Search for the cell housing the specified text and yield its [x, y] center coordinate. 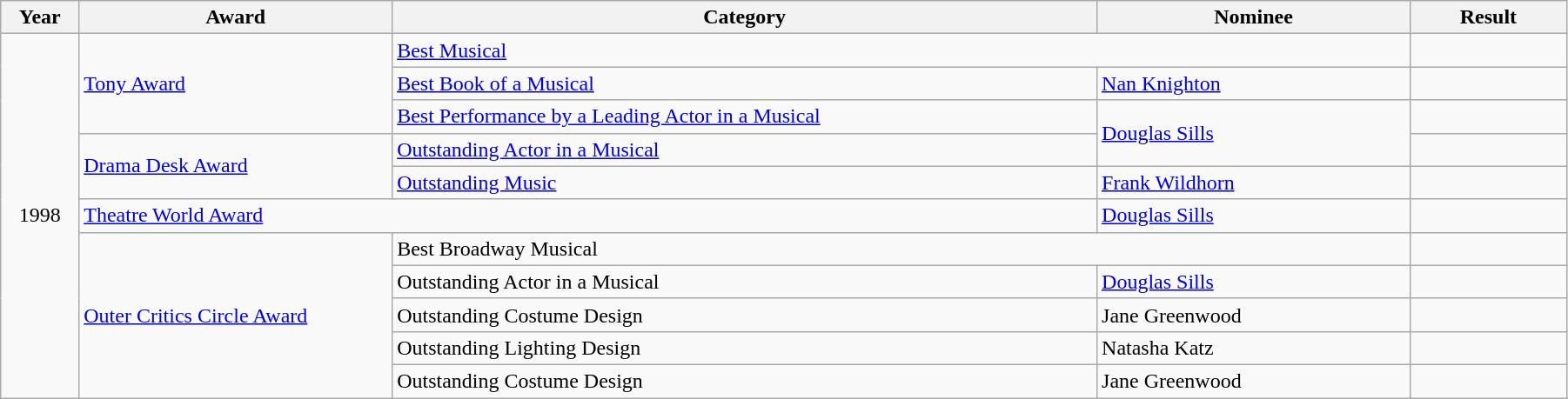
Best Book of a Musical [745, 83]
Outstanding Music [745, 183]
Award [236, 17]
Outer Critics Circle Award [236, 315]
Drama Desk Award [236, 166]
Nominee [1254, 17]
Category [745, 17]
Best Performance by a Leading Actor in a Musical [745, 116]
Best Musical [901, 50]
Year [40, 17]
1998 [40, 216]
Best Broadway Musical [901, 249]
Natasha Katz [1254, 348]
Result [1488, 17]
Frank Wildhorn [1254, 183]
Outstanding Lighting Design [745, 348]
Tony Award [236, 83]
Theatre World Award [588, 216]
Nan Knighton [1254, 83]
